Pinpoint the cell where the given text exists, returning its (x, y) midpoint coordinate. 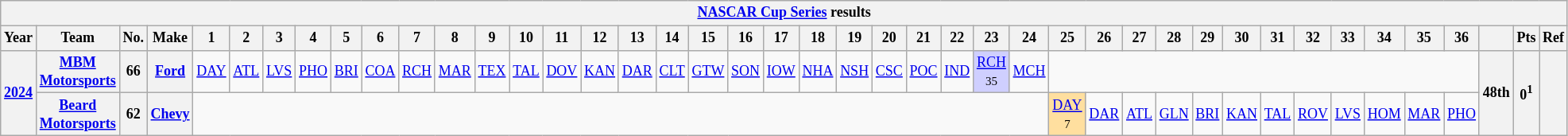
26 (1105, 38)
9 (492, 38)
NSH (855, 72)
28 (1174, 38)
33 (1348, 38)
COA (380, 72)
14 (672, 38)
Beard Motorsports (78, 115)
Ref (1554, 38)
21 (923, 38)
27 (1140, 38)
DAY (211, 72)
12 (600, 38)
4 (313, 38)
TEX (492, 72)
48th (1496, 92)
6 (380, 38)
RCH35 (992, 72)
16 (745, 38)
Team (78, 38)
13 (637, 38)
IND (957, 72)
GTW (708, 72)
01 (1526, 92)
No. (134, 38)
5 (347, 38)
NHA (818, 72)
Year (19, 38)
31 (1277, 38)
DOV (562, 72)
3 (280, 38)
2024 (19, 92)
Ford (170, 72)
MCH (1029, 72)
62 (134, 115)
18 (818, 38)
36 (1462, 38)
CSC (889, 72)
NASCAR Cup Series results (784, 13)
Make (170, 38)
ROV (1313, 115)
66 (134, 72)
11 (562, 38)
19 (855, 38)
GLN (1174, 115)
7 (417, 38)
34 (1384, 38)
2 (246, 38)
POC (923, 72)
Chevy (170, 115)
Pts (1526, 38)
SON (745, 72)
8 (455, 38)
23 (992, 38)
20 (889, 38)
25 (1067, 38)
22 (957, 38)
17 (780, 38)
RCH (417, 72)
15 (708, 38)
29 (1208, 38)
24 (1029, 38)
30 (1242, 38)
1 (211, 38)
IOW (780, 72)
MBM Motorsports (78, 72)
10 (526, 38)
35 (1424, 38)
HOM (1384, 115)
CLT (672, 72)
32 (1313, 38)
DAY7 (1067, 115)
